Determine the [x, y] coordinate at the center of the cell enclosing the given text.  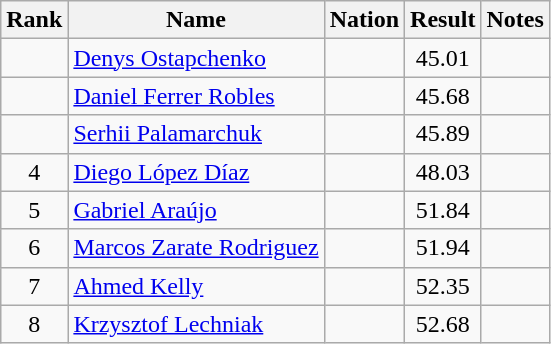
51.84 [443, 210]
Nation [364, 20]
52.68 [443, 324]
7 [34, 286]
Gabriel Araújo [196, 210]
6 [34, 248]
Marcos Zarate Rodriguez [196, 248]
Ahmed Kelly [196, 286]
8 [34, 324]
4 [34, 172]
52.35 [443, 286]
Denys Ostapchenko [196, 58]
51.94 [443, 248]
Result [443, 20]
Notes [515, 20]
Name [196, 20]
45.89 [443, 134]
45.01 [443, 58]
45.68 [443, 96]
Serhii Palamarchuk [196, 134]
Daniel Ferrer Robles [196, 96]
Krzysztof Lechniak [196, 324]
Rank [34, 20]
5 [34, 210]
Diego López Díaz [196, 172]
48.03 [443, 172]
